From the cell containing the given text, extract its center point as (x, y) coordinate. 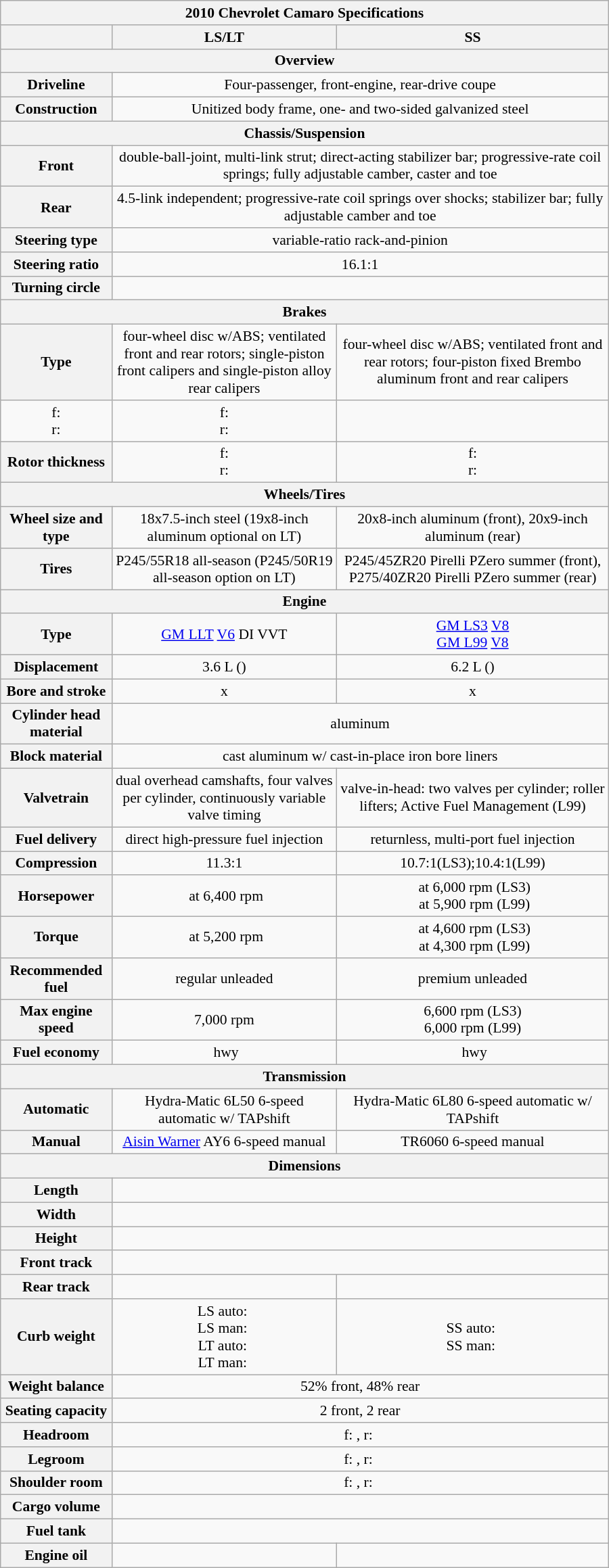
SS auto: SS man: (473, 1337)
7,000 rpm (225, 1020)
Fuel economy (56, 1053)
four-wheel disc w/ABS; ventilated front and rear rotors; four-piston fixed Brembo aluminum front and rear calipers (473, 362)
Torque (56, 937)
Horsepower (56, 897)
11.3:1 (225, 863)
18x7.5-inch steel (19x8-inch aluminum optional on LT) (225, 527)
Bore and stroke (56, 691)
dual overhead camshafts, four valves per cylinder, continuously variable valve timing (225, 798)
Tires (56, 569)
four-wheel disc w/ABS; ventilated front and rear rotors; single-piston front calipers and single-piston alloy rear calipers (225, 362)
Hydra-Matic 6L50 6-speed automatic w/ TAPshift (225, 1109)
P245/45ZR20 Pirelli PZero summer (front), P275/40ZR20 Pirelli PZero summer (rear) (473, 569)
at 4,600 rpm (LS3) at 4,300 rpm (L99) (473, 937)
Length (56, 1191)
at 6,000 rpm (LS3) at 5,900 rpm (L99) (473, 897)
Construction (56, 110)
Shoulder room (56, 1483)
regular unleaded (225, 979)
Steering type (56, 240)
Height (56, 1239)
Wheels/Tires (304, 495)
Fuel delivery (56, 839)
Automatic (56, 1109)
Brakes (304, 312)
Compression (56, 863)
Turning circle (56, 288)
2010 Chevrolet Camaro Specifications (304, 13)
Unitized body frame, one- and two-sided galvanized steel (360, 110)
Seating capacity (56, 1411)
Driveline (56, 85)
Recommended fuel (56, 979)
16.1:1 (360, 264)
3.6 L () (225, 667)
Dimensions (304, 1166)
Headroom (56, 1435)
cast aluminum w/ cast-in-place iron bore liners (360, 757)
Transmission (304, 1077)
Rear (56, 207)
at 5,200 rpm (225, 937)
double-ball-joint, multi-link strut; direct-acting stabilizer bar; progressive-rate coil springs; fully adjustable camber, caster and toe (360, 166)
Wheel size and type (56, 527)
at 6,400 rpm (225, 897)
10.7:1(LS3);10.4:1(L99) (473, 863)
2 front, 2 rear (360, 1411)
Overview (304, 61)
Front (56, 166)
Manual (56, 1142)
variable-ratio rack-and-pinion (360, 240)
Steering ratio (56, 264)
Rear track (56, 1287)
Curb weight (56, 1337)
Front track (56, 1263)
20x8-inch aluminum (front), 20x9-inch aluminum (rear) (473, 527)
premium unleaded (473, 979)
Weight balance (56, 1387)
returnless, multi-port fuel injection (473, 839)
SS (473, 37)
6.2 L () (473, 667)
TR6060 6-speed manual (473, 1142)
Cylinder head material (56, 723)
Valvetrain (56, 798)
Fuel tank (56, 1531)
Cargo volume (56, 1507)
LS auto: LS man: LT auto: LT man: (225, 1337)
52% front, 48% rear (360, 1387)
Rotor thickness (56, 462)
Legroom (56, 1459)
Chassis/Suspension (304, 133)
aluminum (360, 723)
P245/55R18 all-season (P245/50R19 all-season option on LT) (225, 569)
GM LLT V6 DI VVT (225, 634)
Block material (56, 757)
Width (56, 1214)
Aisin Warner AY6 6-speed manual (225, 1142)
4.5-link independent; progressive-rate coil springs over shocks; stabilizer bar; fully adjustable camber and toe (360, 207)
Displacement (56, 667)
Four-passenger, front-engine, rear-drive coupe (360, 85)
direct high-pressure fuel injection (225, 839)
GM LS3 V8GM L99 V8 (473, 634)
LS/LT (225, 37)
Hydra-Matic 6L80 6-speed automatic w/ TAPshift (473, 1109)
Engine oil (56, 1555)
Max engine speed (56, 1020)
6,600 rpm (LS3)6,000 rpm (L99) (473, 1020)
valve-in-head: two valves per cylinder; roller lifters; Active Fuel Management (L99) (473, 798)
Engine (304, 602)
